Return the (X, Y) coordinate for the center point of the cell that contains the specified text.  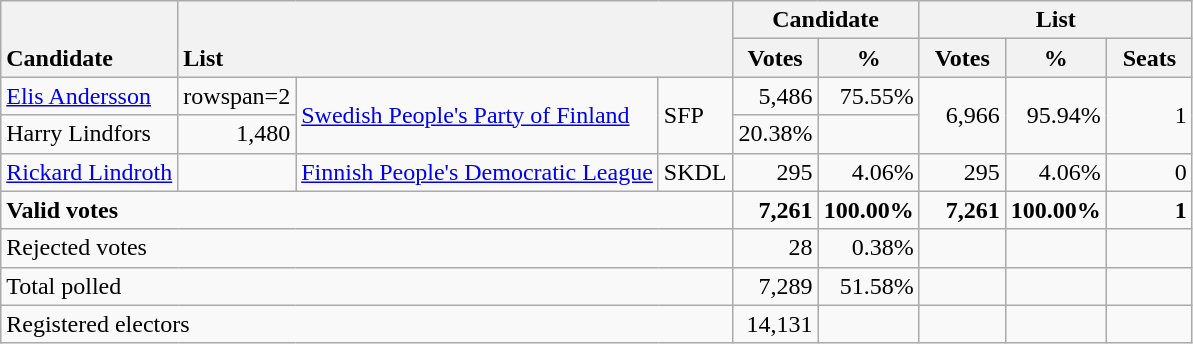
Swedish People's Party of Finland (478, 115)
Elis Andersson (90, 96)
Finnish People's Democratic League (478, 172)
Valid votes (366, 210)
14,131 (775, 324)
28 (775, 248)
SFP (695, 115)
1,480 (237, 134)
95.94% (1056, 115)
rowspan=2 (237, 96)
7,289 (775, 286)
Seats (1149, 58)
75.55% (868, 96)
5,486 (775, 96)
Harry Lindfors (90, 134)
SKDL (695, 172)
0 (1149, 172)
51.58% (868, 286)
6,966 (962, 115)
Rejected votes (366, 248)
0.38% (868, 248)
Rickard Lindroth (90, 172)
20.38% (775, 134)
Registered electors (366, 324)
Total polled (366, 286)
